Output the (x, y) coordinate of the center of the cell containing the given text.  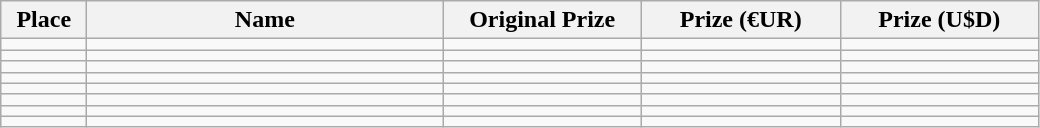
Name (265, 20)
Prize (€UR) (740, 20)
Original Prize (542, 20)
Place (44, 20)
Prize (U$D) (940, 20)
